Provide the (x, y) coordinate of the cell's center where the given text is located.  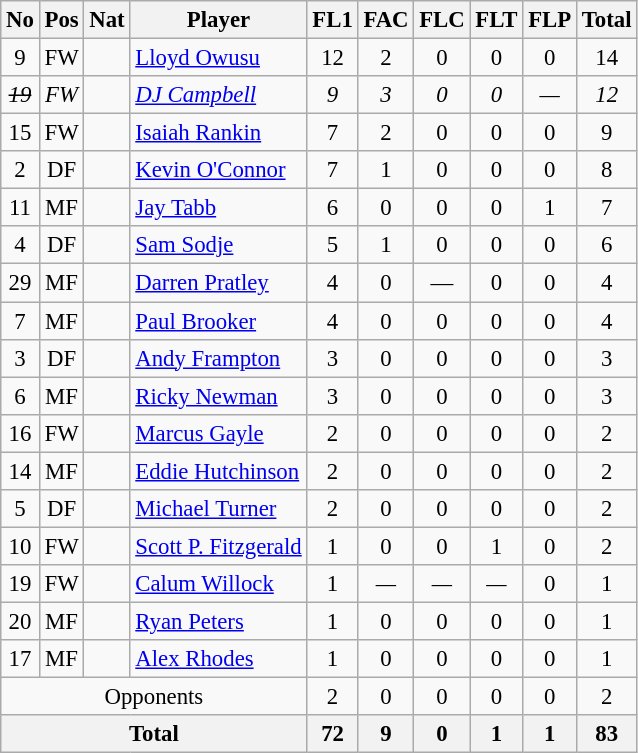
Marcus Gayle (218, 433)
FLC (442, 20)
FAC (386, 20)
8 (606, 170)
Alex Rhodes (218, 659)
Isaiah Rankin (218, 133)
FL1 (332, 20)
83 (606, 734)
16 (20, 433)
Eddie Hutchinson (218, 471)
DJ Campbell (218, 95)
Player (218, 20)
Calum Willock (218, 584)
FLT (496, 20)
FLP (550, 20)
29 (20, 283)
Kevin O'Connor (218, 170)
Jay Tabb (218, 208)
Michael Turner (218, 509)
Paul Brooker (218, 321)
Ricky Newman (218, 396)
Scott P. Fitzgerald (218, 546)
No (20, 20)
Andy Frampton (218, 358)
11 (20, 208)
17 (20, 659)
Nat (107, 20)
Sam Sodje (218, 245)
10 (20, 546)
72 (332, 734)
Pos (62, 20)
Opponents (154, 697)
Darren Pratley (218, 283)
Lloyd Owusu (218, 58)
Ryan Peters (218, 621)
15 (20, 133)
20 (20, 621)
